Locate the cell with the specified text and output its [x, y] center coordinate. 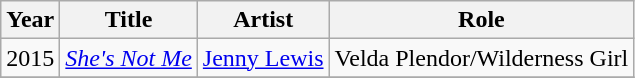
2015 [30, 58]
Velda Plendor/Wilderness Girl [482, 58]
Jenny Lewis [263, 58]
Role [482, 20]
Artist [263, 20]
She's Not Me [129, 58]
Title [129, 20]
Year [30, 20]
